Detect which cell encompasses the target text, then output its (x, y) center coordinate. 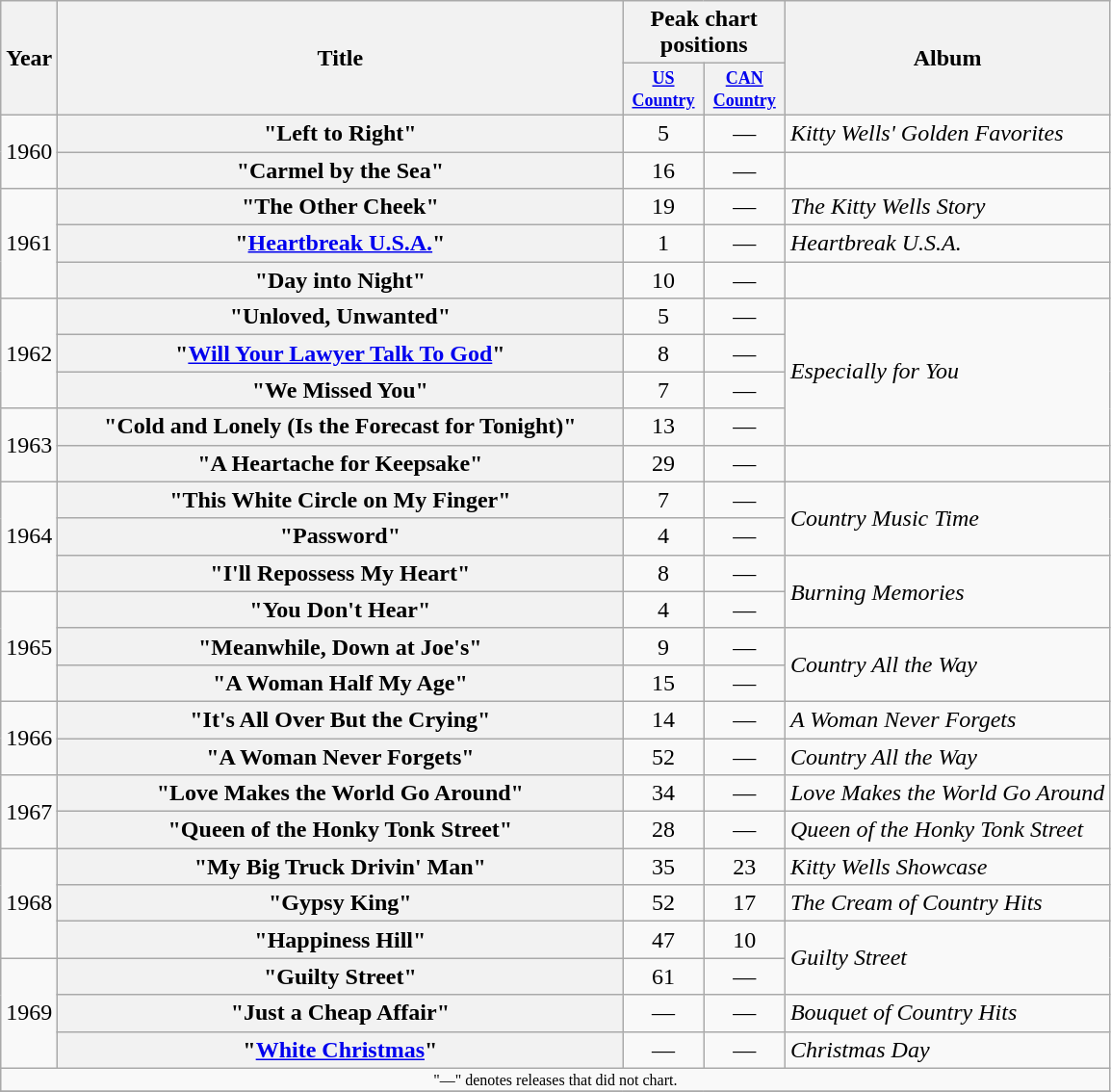
Kitty Wells' Golden Favorites (947, 133)
"Queen of the Honky Tonk Street" (341, 830)
Kitty Wells Showcase (947, 867)
Queen of the Honky Tonk Street (947, 830)
"Meanwhile, Down at Joe's" (341, 646)
1961 (29, 244)
"I'll Repossess My Heart" (341, 573)
"Day into Night" (341, 280)
"Heartbreak U.S.A." (341, 244)
"This White Circle on My Finger" (341, 500)
1966 (29, 738)
1962 (29, 353)
Peak chart positions (705, 33)
"You Don't Hear" (341, 610)
34 (663, 793)
1969 (29, 1013)
"The Other Cheek" (341, 207)
28 (663, 830)
US Country (663, 90)
"Will Your Lawyer Talk To God" (341, 353)
"—" denotes releases that did not chart. (555, 1079)
1968 (29, 903)
1967 (29, 812)
"Carmel by the Sea" (341, 170)
"Left to Right" (341, 133)
CAN Country (744, 90)
"A Woman Half My Age" (341, 683)
The Cream of Country Hits (947, 903)
23 (744, 867)
Especially for You (947, 372)
A Woman Never Forgets (947, 719)
1965 (29, 646)
Christmas Day (947, 1050)
Title (341, 58)
"My Big Truck Drivin' Man" (341, 867)
"We Missed You" (341, 390)
16 (663, 170)
"A Heartache for Keepsake" (341, 463)
"Guilty Street" (341, 976)
"A Woman Never Forgets" (341, 757)
1 (663, 244)
35 (663, 867)
61 (663, 976)
"Love Makes the World Go Around" (341, 793)
1964 (29, 536)
"Gypsy King" (341, 903)
Love Makes the World Go Around (947, 793)
The Kitty Wells Story (947, 207)
Burning Memories (947, 591)
"Happiness Hill" (341, 940)
19 (663, 207)
Album (947, 58)
13 (663, 427)
14 (663, 719)
15 (663, 683)
Guilty Street (947, 958)
Country Music Time (947, 518)
"It's All Over But the Crying" (341, 719)
"Cold and Lonely (Is the Forecast for Tonight)" (341, 427)
"Unloved, Unwanted" (341, 317)
17 (744, 903)
Bouquet of Country Hits (947, 1013)
Heartbreak U.S.A. (947, 244)
"White Christmas" (341, 1050)
Year (29, 58)
1960 (29, 151)
"Password" (341, 536)
1963 (29, 445)
47 (663, 940)
9 (663, 646)
29 (663, 463)
"Just a Cheap Affair" (341, 1013)
